From the cell containing the given text, extract its center point as (x, y) coordinate. 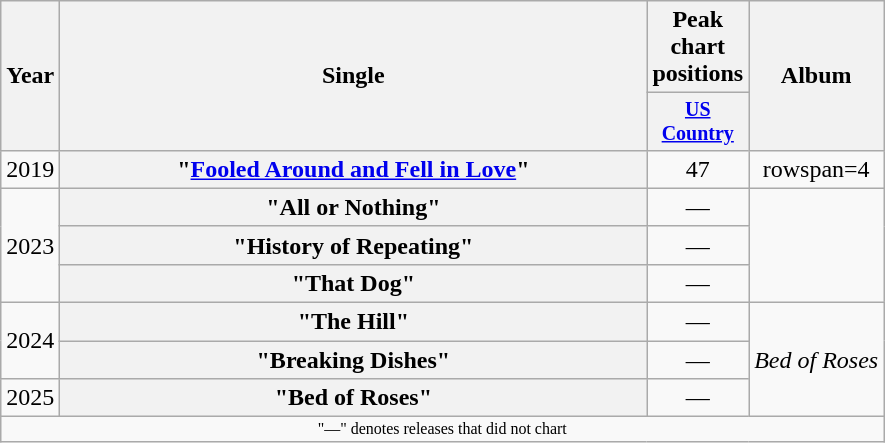
"History of Repeating" (354, 245)
US Country (698, 122)
Bed of Roses (816, 360)
Single (354, 76)
"Breaking Dishes" (354, 360)
Peak chartpositions (698, 47)
2023 (30, 245)
"The Hill" (354, 322)
Year (30, 76)
2025 (30, 398)
"Bed of Roses" (354, 398)
"—" denotes releases that did not chart (442, 429)
"Fooled Around and Fell in Love" (354, 169)
"All or Nothing" (354, 207)
rowspan=4 (816, 169)
47 (698, 169)
2019 (30, 169)
2024 (30, 341)
"That Dog" (354, 283)
Album (816, 76)
